Identify which cell holds the provided text, then report its [X, Y] central coordinate. 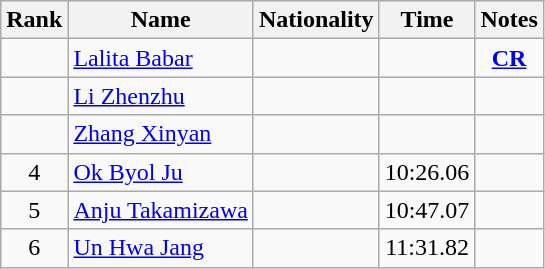
Un Hwa Jang [161, 248]
5 [34, 210]
11:31.82 [427, 248]
Li Zhenzhu [161, 96]
Notes [509, 20]
Anju Takamizawa [161, 210]
Ok Byol Ju [161, 172]
Time [427, 20]
CR [509, 58]
Nationality [316, 20]
Name [161, 20]
Rank [34, 20]
Zhang Xinyan [161, 134]
6 [34, 248]
Lalita Babar [161, 58]
10:26.06 [427, 172]
4 [34, 172]
10:47.07 [427, 210]
